Pinpoint the cell where the given text exists, returning its [X, Y] midpoint coordinate. 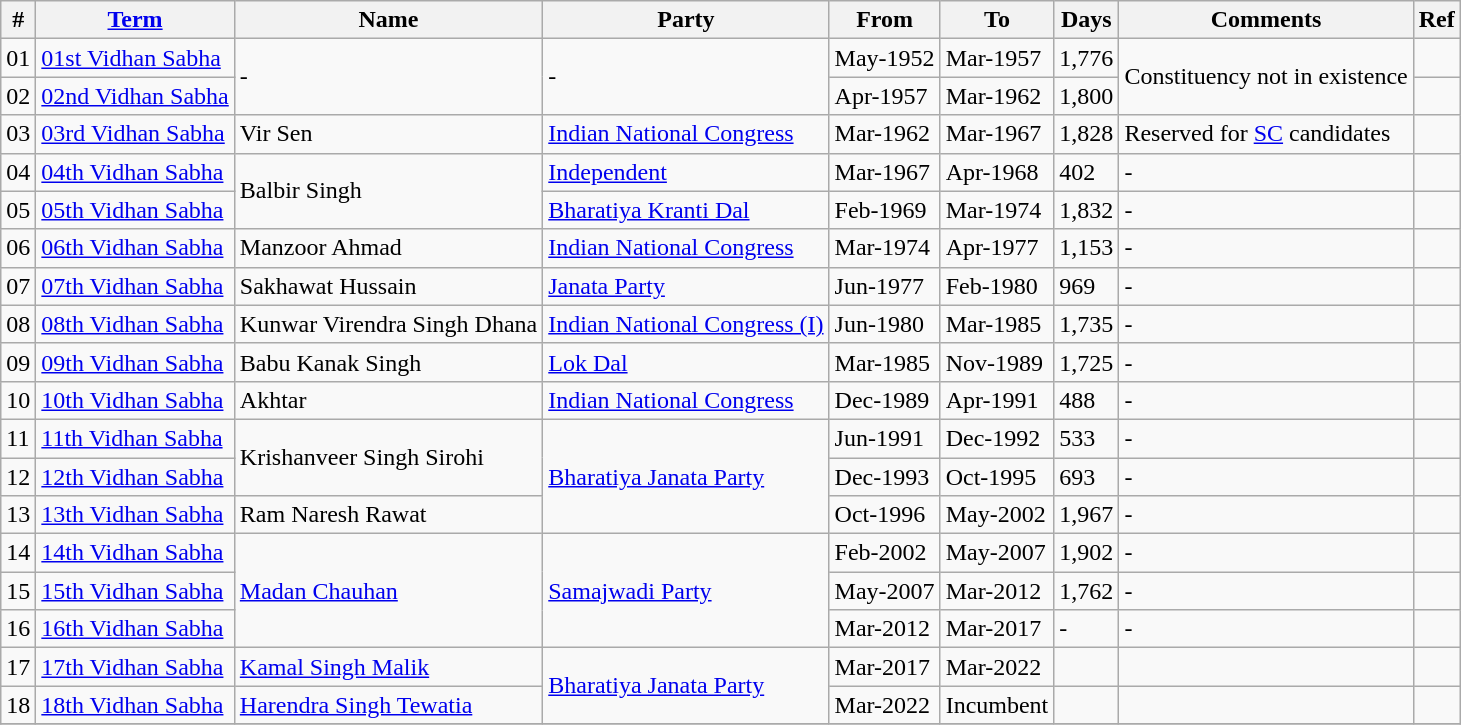
05 [18, 210]
10th Vidhan Sabha [135, 400]
13th Vidhan Sabha [135, 515]
16th Vidhan Sabha [135, 629]
Kunwar Virendra Singh Dhana [388, 324]
Apr-1977 [997, 248]
Janata Party [686, 286]
Jun-1980 [884, 324]
Kamal Singh Malik [388, 667]
Reserved for SC candidates [1266, 134]
1,828 [1086, 134]
11th Vidhan Sabha [135, 438]
1,902 [1086, 553]
Constituency not in existence [1266, 77]
01 [18, 58]
Oct-1995 [997, 477]
02 [18, 96]
09th Vidhan Sabha [135, 362]
10 [18, 400]
1,735 [1086, 324]
Indian National Congress (I) [686, 324]
Feb-1969 [884, 210]
14th Vidhan Sabha [135, 553]
03rd Vidhan Sabha [135, 134]
1,762 [1086, 591]
Dec-1992 [997, 438]
Vir Sen [388, 134]
Nov-1989 [997, 362]
Oct-1996 [884, 515]
Term [135, 20]
Apr-1991 [997, 400]
Bharatiya Kranti Dal [686, 210]
Krishanveer Singh Sirohi [388, 457]
533 [1086, 438]
07th Vidhan Sabha [135, 286]
08th Vidhan Sabha [135, 324]
1,800 [1086, 96]
From [884, 20]
693 [1086, 477]
01st Vidhan Sabha [135, 58]
06th Vidhan Sabha [135, 248]
Feb-1980 [997, 286]
06 [18, 248]
May-1952 [884, 58]
May-2002 [997, 515]
402 [1086, 172]
Mar-1957 [997, 58]
05th Vidhan Sabha [135, 210]
15 [18, 591]
Jun-1977 [884, 286]
Sakhawat Hussain [388, 286]
17 [18, 667]
12th Vidhan Sabha [135, 477]
Babu Kanak Singh [388, 362]
Ref [1436, 20]
Manzoor Ahmad [388, 248]
Lok Dal [686, 362]
Days [1086, 20]
Incumbent [997, 705]
# [18, 20]
969 [1086, 286]
07 [18, 286]
To [997, 20]
1,832 [1086, 210]
11 [18, 438]
02nd Vidhan Sabha [135, 96]
Samajwadi Party [686, 591]
03 [18, 134]
1,776 [1086, 58]
04th Vidhan Sabha [135, 172]
Independent [686, 172]
04 [18, 172]
Party [686, 20]
13 [18, 515]
1,725 [1086, 362]
Feb-2002 [884, 553]
17th Vidhan Sabha [135, 667]
Apr-1968 [997, 172]
18 [18, 705]
09 [18, 362]
12 [18, 477]
Akhtar [388, 400]
Dec-1993 [884, 477]
08 [18, 324]
1,153 [1086, 248]
Harendra Singh Tewatia [388, 705]
Madan Chauhan [388, 591]
Balbir Singh [388, 191]
Ram Naresh Rawat [388, 515]
Apr-1957 [884, 96]
Name [388, 20]
14 [18, 553]
1,967 [1086, 515]
16 [18, 629]
Jun-1991 [884, 438]
18th Vidhan Sabha [135, 705]
Dec-1989 [884, 400]
488 [1086, 400]
15th Vidhan Sabha [135, 591]
Comments [1266, 20]
